Return [X, Y] of the center of cell containing provided text 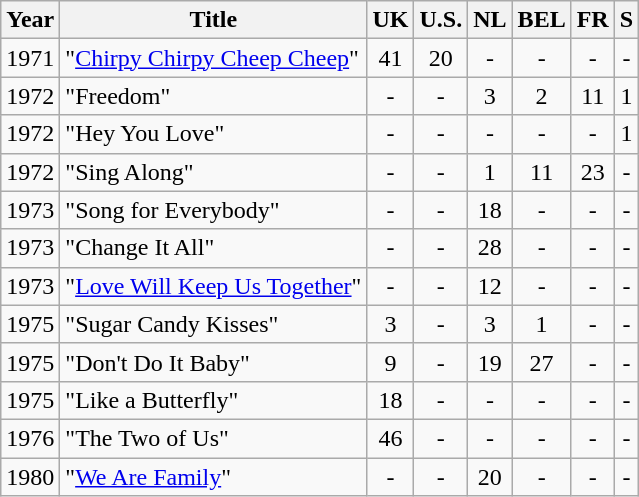
Year [30, 20]
1980 [30, 477]
"Change It All" [214, 248]
FR [592, 20]
Title [214, 20]
1971 [30, 58]
UK [390, 20]
27 [542, 362]
1976 [30, 438]
"The Two of Us" [214, 438]
"Don't Do It Baby" [214, 362]
"Like a Butterfly" [214, 400]
28 [490, 248]
U.S. [441, 20]
41 [390, 58]
23 [592, 172]
12 [490, 286]
9 [390, 362]
S [626, 20]
"Song for Everybody" [214, 210]
2 [542, 96]
19 [490, 362]
46 [390, 438]
NL [490, 20]
"Chirpy Chirpy Cheep Cheep" [214, 58]
"Sugar Candy Kisses" [214, 324]
"Hey You Love" [214, 134]
"Sing Along" [214, 172]
"We Are Family" [214, 477]
"Love Will Keep Us Together" [214, 286]
BEL [542, 20]
"Freedom" [214, 96]
